Return the [X, Y] coordinate for the center point of the cell that contains the specified text.  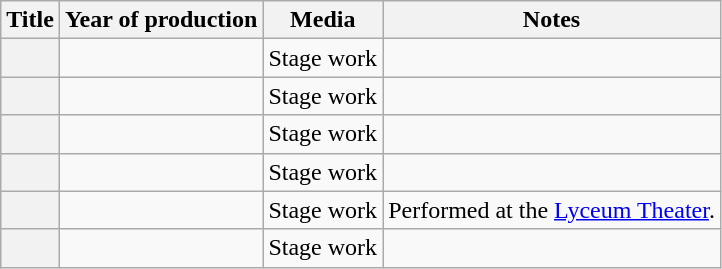
Media [323, 20]
Year of production [161, 20]
Notes [552, 20]
Title [30, 20]
Performed at the Lyceum Theater. [552, 210]
